From the cell containing the given text, extract its center point as (X, Y) coordinate. 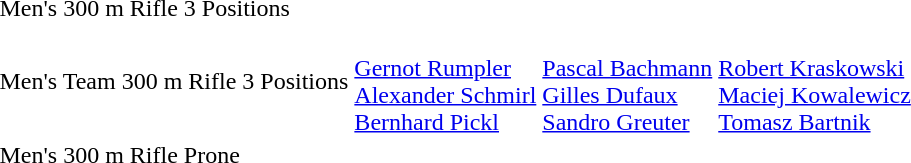
Pascal BachmannGilles DufauxSandro Greuter (628, 82)
Gernot RumplerAlexander SchmirlBernhard Pickl (446, 82)
